Find where the given text appears and provide that cell's center as [x, y] coordinate. 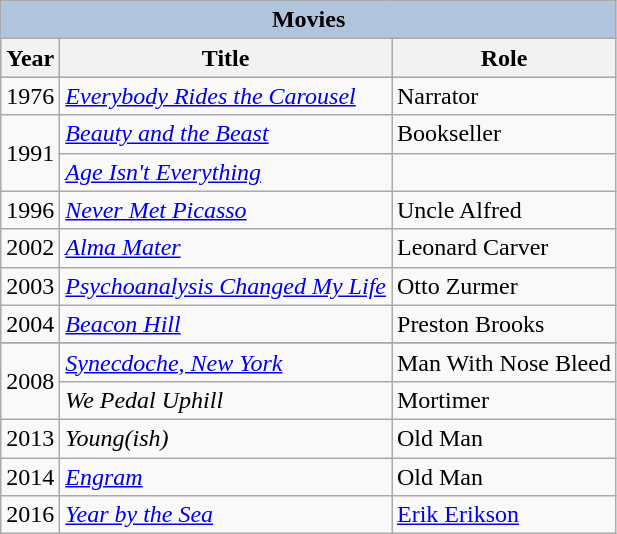
1996 [30, 210]
Bookseller [504, 134]
Movies [309, 20]
Narrator [504, 96]
Mortimer [504, 400]
Young(ish) [226, 438]
Year by the Sea [226, 515]
Synecdoche, New York [226, 362]
2014 [30, 477]
1976 [30, 96]
Beacon Hill [226, 324]
Role [504, 58]
Psychoanalysis Changed My Life [226, 286]
1991 [30, 153]
Preston Brooks [504, 324]
Uncle Alfred [504, 210]
Title [226, 58]
Leonard Carver [504, 248]
Man With Nose Bleed [504, 362]
2004 [30, 324]
We Pedal Uphill [226, 400]
2013 [30, 438]
Age Isn't Everything [226, 172]
Engram [226, 477]
2008 [30, 381]
Everybody Rides the Carousel [226, 96]
2002 [30, 248]
2016 [30, 515]
Alma Mater [226, 248]
Otto Zurmer [504, 286]
Beauty and the Beast [226, 134]
Never Met Picasso [226, 210]
2003 [30, 286]
Erik Erikson [504, 515]
Year [30, 58]
